Determine the [x, y] coordinate at the center of the cell enclosing the given text.  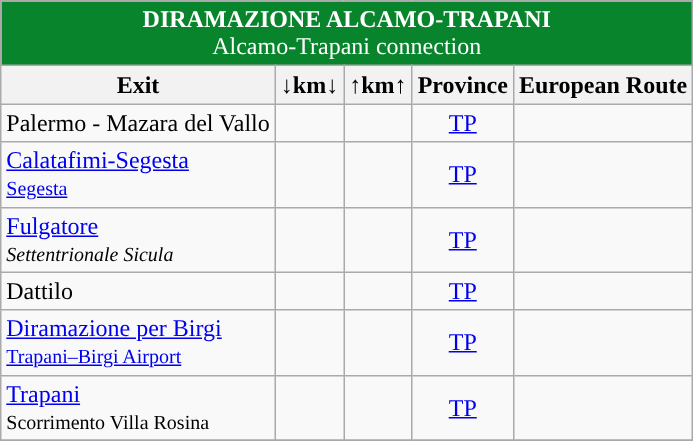
Trapani Scorrimento Villa Rosina [138, 408]
European Route [602, 85]
Dattilo [138, 291]
Calatafimi-Segesta Segesta [138, 174]
↑km↑ [378, 85]
Fulgatore Settentrionale Sicula [138, 240]
↓km↓ [309, 85]
Exit [138, 85]
DIRAMAZIONE ALCAMO-TRAPANIAlcamo-Trapani connection [347, 34]
Palermo - Mazara del Vallo [138, 123]
Province [462, 85]
Diramazione per Birgi Trapani–Birgi Airport [138, 342]
